Provide the (X, Y) coordinate of the cell's center where the given text is located.  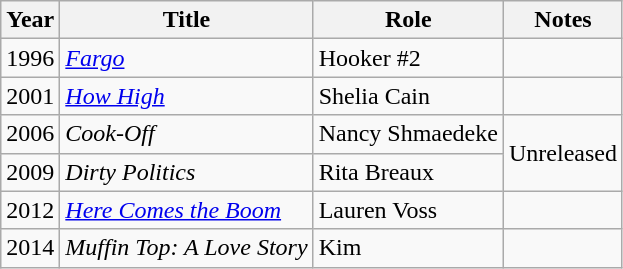
2014 (30, 248)
Dirty Politics (186, 172)
Shelia Cain (408, 96)
Here Comes the Boom (186, 210)
How High (186, 96)
Unreleased (562, 153)
Cook-Off (186, 134)
Lauren Voss (408, 210)
Nancy Shmaedeke (408, 134)
1996 (30, 58)
Notes (562, 20)
2009 (30, 172)
Fargo (186, 58)
2001 (30, 96)
Hooker #2 (408, 58)
Role (408, 20)
Year (30, 20)
2012 (30, 210)
Rita Breaux (408, 172)
2006 (30, 134)
Kim (408, 248)
Title (186, 20)
Muffin Top: A Love Story (186, 248)
